Determine the [x, y] coordinate at the center of the cell enclosing the given text.  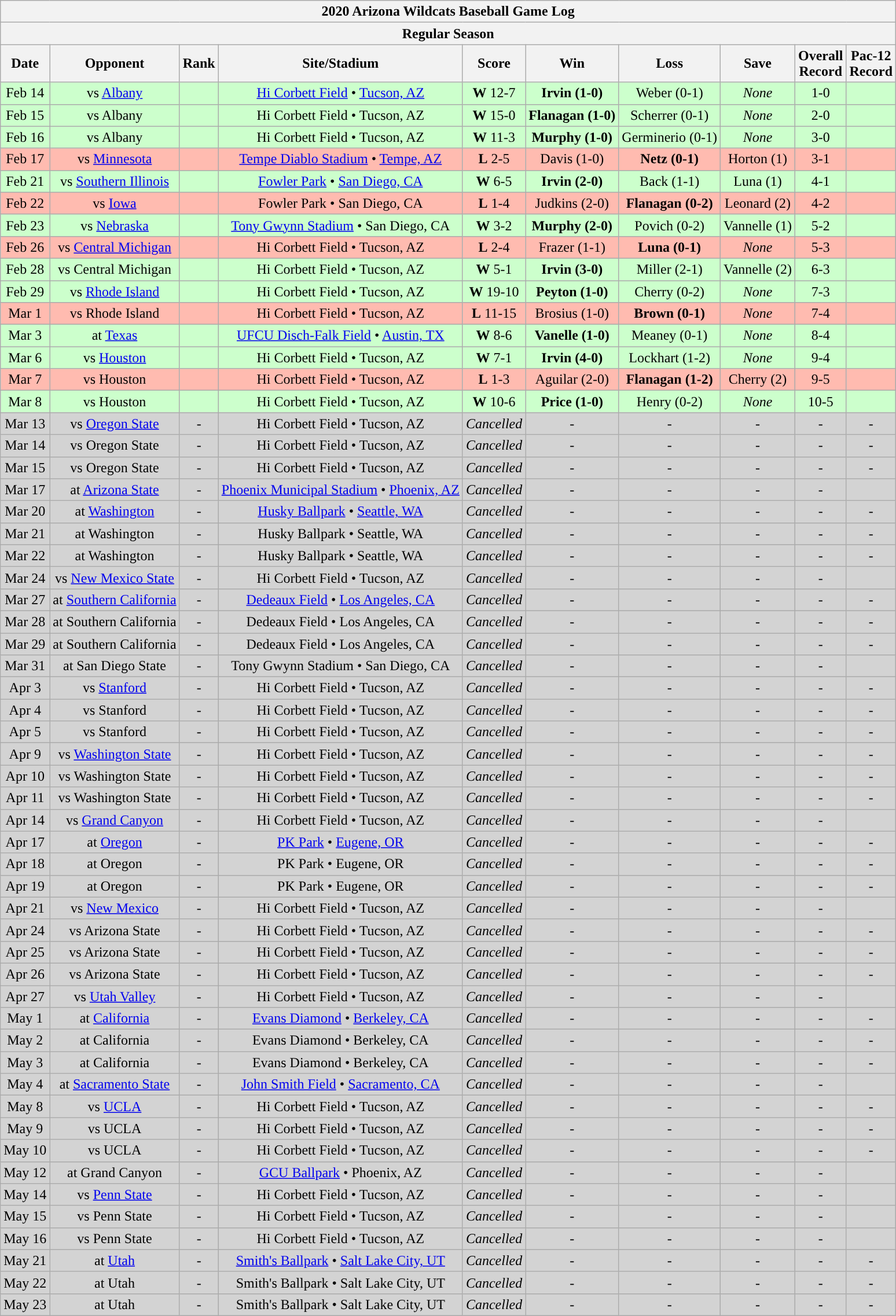
W 6-5 [494, 181]
May 16 [25, 1238]
Weber (0-1) [670, 93]
Apr 21 [25, 908]
W 19-10 [494, 291]
Apr 3 [25, 688]
Leonard (2) [757, 203]
Mar 13 [25, 424]
Mar 29 [25, 644]
10-5 [821, 402]
W 15-0 [494, 115]
Frazer (1-1) [572, 247]
5-3 [821, 247]
vs Minnesota [115, 159]
May 2 [25, 1041]
Netz (0-1) [670, 159]
Vannelle (2) [757, 269]
4-2 [821, 203]
3-0 [821, 137]
Date [25, 64]
Mar 15 [25, 468]
Tempe Diablo Stadium • Tempe, AZ [340, 159]
9-4 [821, 358]
Rank [199, 64]
at San Diego State [115, 666]
W 12-7 [494, 93]
Apr 14 [25, 820]
Win [572, 64]
Feb 23 [25, 225]
Peyton (1-0) [572, 291]
W 5-1 [494, 269]
Apr 10 [25, 776]
Feb 22 [25, 203]
Feb 28 [25, 269]
May 21 [25, 1260]
4-1 [821, 181]
Mar 22 [25, 556]
Regular Season [448, 34]
Mar 24 [25, 578]
7-4 [821, 314]
May 12 [25, 1172]
Scherrer (0-1) [670, 115]
W 11-3 [494, 137]
6-3 [821, 269]
vs Southern Illinois [115, 181]
Vannelle (1) [757, 225]
Mar 7 [25, 380]
Apr 18 [25, 864]
Apr 26 [25, 974]
John Smith Field • Sacramento, CA [340, 1085]
May 23 [25, 1304]
Mar 28 [25, 622]
Henry (0-2) [670, 402]
2020 Arizona Wildcats Baseball Game Log [448, 12]
Loss [670, 64]
Brown (0-1) [670, 314]
May 4 [25, 1085]
Mar 17 [25, 490]
W 7-1 [494, 358]
Apr 19 [25, 886]
Mar 14 [25, 446]
Irvin (2-0) [572, 181]
Cherry (0-2) [670, 291]
Price (1-0) [572, 402]
Vanelle (1-0) [572, 336]
L 1-4 [494, 203]
Mar 20 [25, 512]
Feb 16 [25, 137]
Feb 17 [25, 159]
Judkins (2-0) [572, 203]
L 2-5 [494, 159]
8-4 [821, 336]
GCU Ballpark • Phoenix, AZ [340, 1172]
Opponent [115, 64]
vs Utah Valley [115, 996]
Feb 14 [25, 93]
Apr 11 [25, 798]
W 3-2 [494, 225]
May 1 [25, 1019]
L 2-4 [494, 247]
vs New Mexico State [115, 578]
UFCU Disch-Falk Field • Austin, TX [340, 336]
Mar 27 [25, 600]
Feb 15 [25, 115]
Germinerio (0-1) [670, 137]
vs Iowa [115, 203]
Irvin (3-0) [572, 269]
May 10 [25, 1150]
Score [494, 64]
Mar 1 [25, 314]
Murphy (1-0) [572, 137]
Irvin (4-0) [572, 358]
Cherry (2) [757, 380]
Lockhart (1-2) [670, 358]
at Arizona State [115, 490]
Mar 3 [25, 336]
Mar 31 [25, 666]
Luna (1) [757, 181]
Pac-12Record [871, 64]
Apr 5 [25, 732]
Murphy (2-0) [572, 225]
Davis (1-0) [572, 159]
Luna (0-1) [670, 247]
May 8 [25, 1107]
vs New Mexico [115, 908]
Phoenix Municipal Stadium • Phoenix, AZ [340, 490]
Flanagan (0-2) [670, 203]
5-2 [821, 225]
9-5 [821, 380]
Apr 24 [25, 930]
Apr 4 [25, 710]
Apr 27 [25, 996]
2-0 [821, 115]
Povich (0-2) [670, 225]
Feb 26 [25, 247]
May 3 [25, 1063]
at Sacramento State [115, 1085]
May 9 [25, 1128]
L 1-3 [494, 380]
Horton (1) [757, 159]
Save [757, 64]
May 14 [25, 1194]
vs Grand Canyon [115, 820]
Irvin (1-0) [572, 93]
Brosius (1-0) [572, 314]
7-3 [821, 291]
OverallRecord [821, 64]
Miller (2-1) [670, 269]
vs Nebraska [115, 225]
at Grand Canyon [115, 1172]
Mar 21 [25, 534]
3-1 [821, 159]
Site/Stadium [340, 64]
Feb 29 [25, 291]
Mar 8 [25, 402]
Apr 17 [25, 842]
Feb 21 [25, 181]
May 15 [25, 1216]
Apr 9 [25, 754]
Flanagan (1-0) [572, 115]
at Texas [115, 336]
Flanagan (1-2) [670, 380]
Back (1-1) [670, 181]
May 22 [25, 1282]
W 10-6 [494, 402]
W 8-6 [494, 336]
1-0 [821, 93]
Aguilar (2-0) [572, 380]
Apr 25 [25, 952]
Meaney (0-1) [670, 336]
Mar 6 [25, 358]
L 11-15 [494, 314]
